Identify which cell holds the provided text, then report its (x, y) central coordinate. 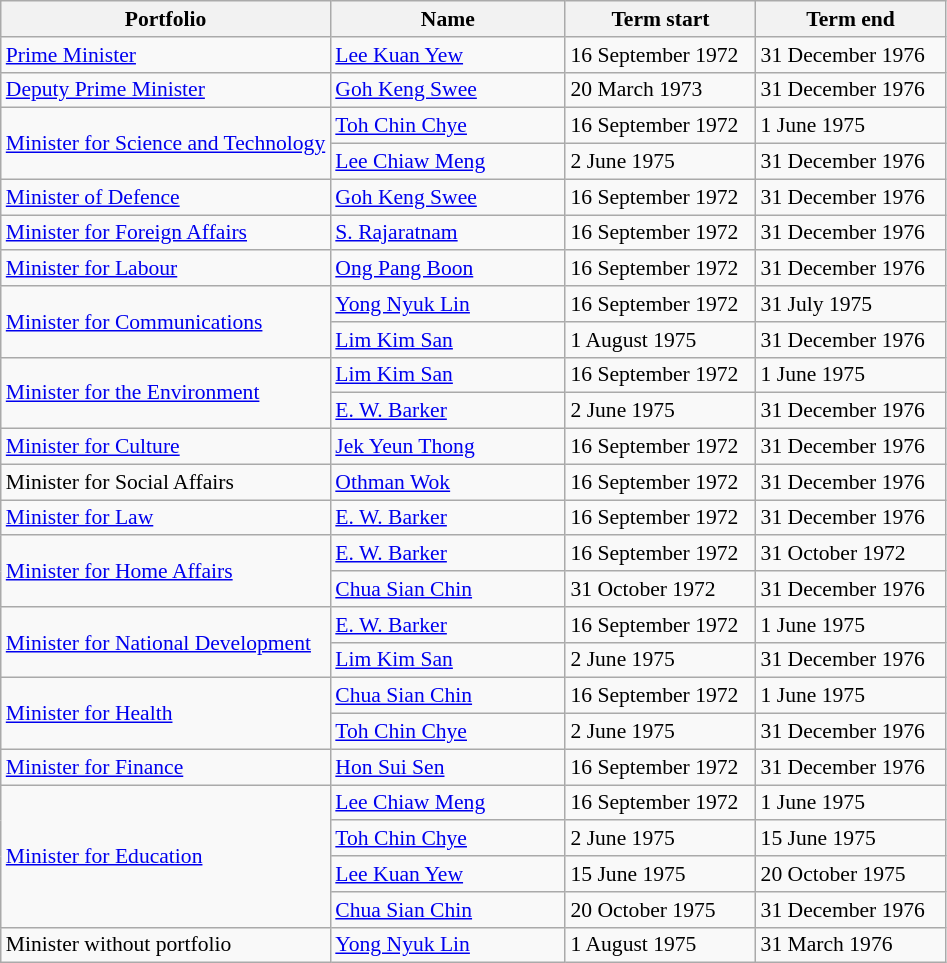
Jek Yeun Thong (448, 447)
Minister for Health (166, 714)
Minister for Social Affairs (166, 482)
Minister of Defence (166, 197)
Othman Wok (448, 482)
Minister for Law (166, 518)
Minister for Culture (166, 447)
Deputy Prime Minister (166, 90)
Minister for Education (166, 856)
Term end (851, 19)
20 March 1973 (660, 90)
Minister for National Development (166, 642)
Minister for Finance (166, 767)
Name (448, 19)
Term start (660, 19)
Minister for Communications (166, 322)
Minister for Home Affairs (166, 572)
Minister for Foreign Affairs (166, 233)
S. Rajaratnam (448, 233)
Minister for the Environment (166, 392)
Hon Sui Sen (448, 767)
Prime Minister (166, 55)
Minister without portfolio (166, 945)
Minister for Science and Technology (166, 144)
31 March 1976 (851, 945)
Minister for Labour (166, 269)
Portfolio (166, 19)
Ong Pang Boon (448, 269)
31 July 1975 (851, 304)
